Search for the cell housing the specified text and yield its [X, Y] center coordinate. 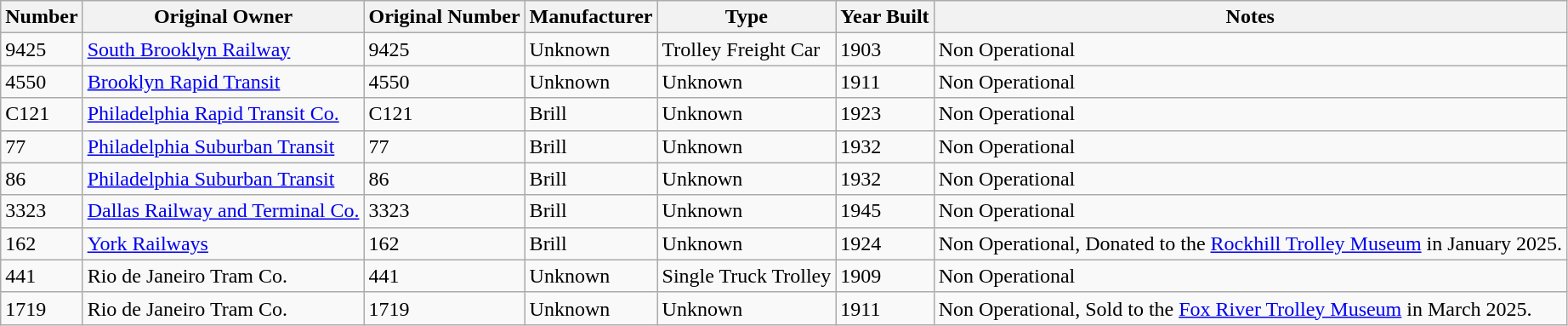
Philadelphia Rapid Transit Co. [223, 114]
1909 [884, 276]
South Brooklyn Railway [223, 49]
Original Number [444, 17]
Single Truck Trolley [747, 276]
Trolley Freight Car [747, 49]
Original Owner [223, 17]
Brooklyn Rapid Transit [223, 82]
Manufacturer [591, 17]
1903 [884, 49]
Number [42, 17]
1945 [884, 211]
Year Built [884, 17]
Non Operational, Sold to the Fox River Trolley Museum in March 2025. [1250, 308]
Type [747, 17]
1923 [884, 114]
Non Operational, Donated to the Rockhill Trolley Museum in January 2025. [1250, 243]
1924 [884, 243]
York Railways [223, 243]
Notes [1250, 17]
Dallas Railway and Terminal Co. [223, 211]
